Detect which cell encompasses the target text, then output its [x, y] center coordinate. 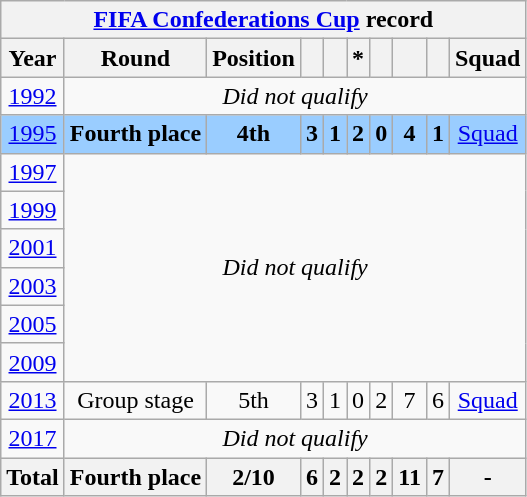
1992 [33, 96]
Year [33, 58]
* [358, 58]
5th [254, 400]
4th [254, 134]
Position [254, 58]
2/10 [254, 477]
1999 [33, 210]
2005 [33, 324]
Group stage [135, 400]
2001 [33, 248]
Round [135, 58]
1997 [33, 172]
1995 [33, 134]
Total [33, 477]
2003 [33, 286]
2017 [33, 438]
- [487, 477]
11 [410, 477]
2009 [33, 362]
2013 [33, 400]
4 [410, 134]
FIFA Confederations Cup record [264, 20]
